Detect which cell encompasses the target text, then output its [x, y] center coordinate. 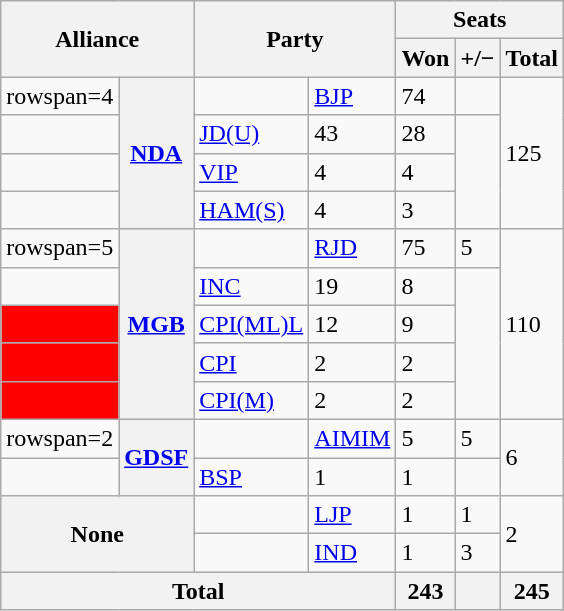
MGB [156, 324]
9 [426, 324]
Seats [480, 20]
NDA [156, 153]
75 [426, 248]
28 [426, 134]
rowspan=4 [60, 96]
LJP [352, 515]
Won [426, 58]
IND [352, 553]
12 [352, 324]
rowspan=5 [60, 248]
GDSF [156, 457]
Party [295, 39]
INC [252, 286]
+/− [478, 58]
19 [352, 286]
8 [426, 286]
245 [532, 591]
243 [426, 591]
CPI(ML)L [252, 324]
43 [352, 134]
None [98, 534]
CPI [252, 362]
Alliance [98, 39]
VIP [252, 172]
6 [532, 457]
BJP [352, 96]
HAM(S) [252, 210]
CPI(M) [252, 400]
74 [426, 96]
125 [532, 153]
JD(U) [252, 134]
110 [532, 324]
RJD [352, 248]
BSP [252, 477]
rowspan=2 [60, 438]
AIMIM [352, 438]
